Detect which cell encompasses the target text, then output its [X, Y] center coordinate. 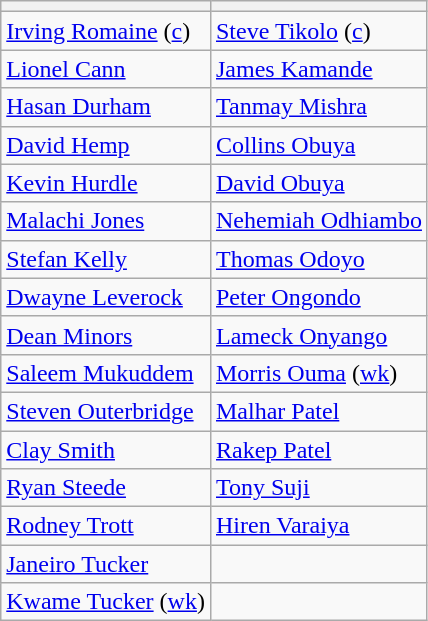
Steve Tikolo (c) [318, 31]
Hasan Durham [106, 107]
Kwame Tucker (wk) [106, 602]
Kevin Hurdle [106, 183]
Lameck Onyango [318, 335]
Rakep Patel [318, 449]
David Hemp [106, 145]
Tanmay Mishra [318, 107]
Collins Obuya [318, 145]
Malachi Jones [106, 221]
Nehemiah Odhiambo [318, 221]
Stefan Kelly [106, 259]
James Kamande [318, 69]
Dwayne Leverock [106, 297]
Tony Suji [318, 488]
Irving Romaine (c) [106, 31]
Clay Smith [106, 449]
Thomas Odoyo [318, 259]
Ryan Steede [106, 488]
Morris Ouma (wk) [318, 373]
Dean Minors [106, 335]
David Obuya [318, 183]
Janeiro Tucker [106, 564]
Malhar Patel [318, 411]
Saleem Mukuddem [106, 373]
Steven Outerbridge [106, 411]
Rodney Trott [106, 526]
Lionel Cann [106, 69]
Hiren Varaiya [318, 526]
Peter Ongondo [318, 297]
